Return the (x, y) coordinate for the center point of the cell that contains the specified text.  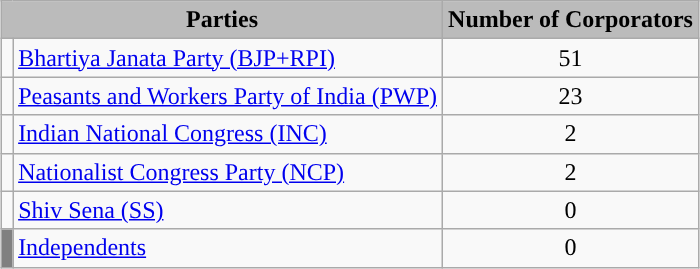
Independents (228, 248)
51 (571, 58)
Nationalist Congress Party (NCP) (228, 172)
Indian National Congress (INC) (228, 134)
Bhartiya Janata Party (BJP+RPI) (228, 58)
Parties (222, 20)
23 (571, 96)
Shiv Sena (SS) (228, 210)
Peasants and Workers Party of India (PWP) (228, 96)
Number of Corporators (571, 20)
